Pinpoint the cell where the given text exists, returning its (X, Y) midpoint coordinate. 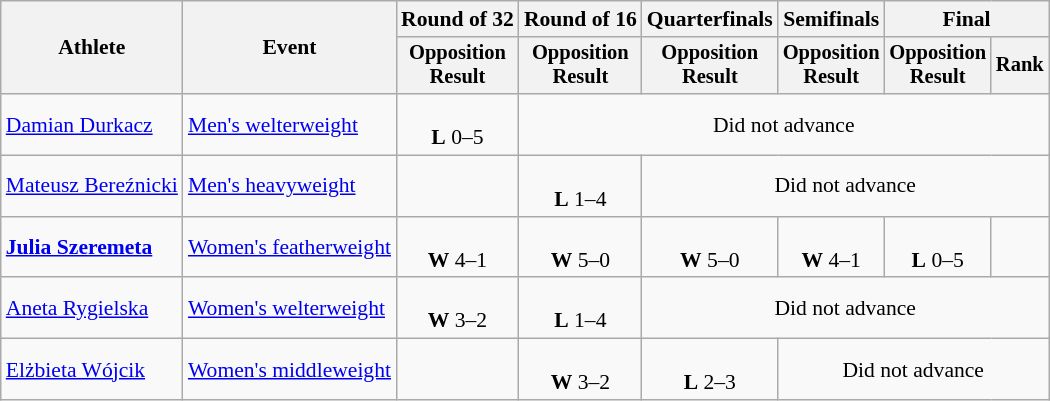
Aneta Rygielska (92, 308)
Mateusz Bereźnicki (92, 186)
Event (290, 48)
Elżbieta Wójcik (92, 370)
Men's welterweight (290, 124)
Round of 16 (580, 19)
Women's middleweight (290, 370)
Men's heavyweight (290, 186)
Damian Durkacz (92, 124)
Rank (1020, 66)
Final (966, 19)
L 2–3 (710, 370)
Women's featherweight (290, 248)
Round of 32 (458, 19)
Quarterfinals (710, 19)
Athlete (92, 48)
Women's welterweight (290, 308)
Semifinals (832, 19)
Julia Szeremeta (92, 248)
